Provide the [x, y] coordinate of the cell's center where the given text is located.  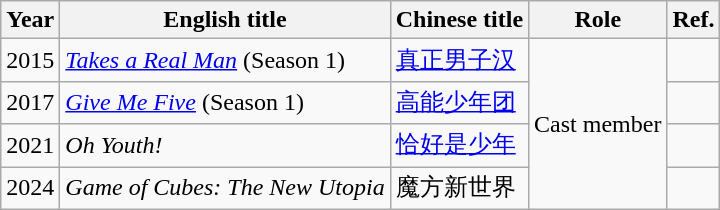
Year [30, 20]
2021 [30, 146]
Chinese title [459, 20]
2017 [30, 102]
高能少年团 [459, 102]
Cast member [598, 124]
English title [225, 20]
魔方新世界 [459, 188]
Ref. [694, 20]
Takes a Real Man (Season 1) [225, 60]
恰好是少年 [459, 146]
Role [598, 20]
真正男子汉 [459, 60]
Oh Youth! [225, 146]
Give Me Five (Season 1) [225, 102]
2015 [30, 60]
Game of Cubes: The New Utopia [225, 188]
2024 [30, 188]
